Determine the [x, y] coordinate at the center of the cell enclosing the given text.  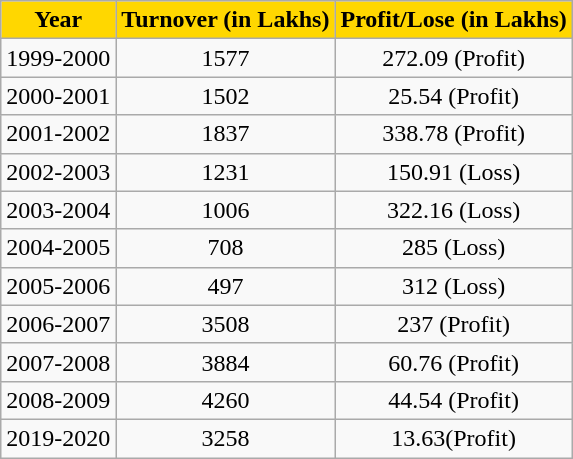
1577 [226, 58]
2002-2003 [58, 172]
Year [58, 20]
322.16 (Loss) [454, 210]
1006 [226, 210]
13.63(Profit) [454, 438]
60.76 (Profit) [454, 362]
285 (Loss) [454, 248]
312 (Loss) [454, 286]
1231 [226, 172]
1999-2000 [58, 58]
708 [226, 248]
2008-2009 [58, 400]
1837 [226, 134]
Turnover (in Lakhs) [226, 20]
237 (Profit) [454, 324]
150.91 (Loss) [454, 172]
2004-2005 [58, 248]
2007-2008 [58, 362]
272.09 (Profit) [454, 58]
2019-2020 [58, 438]
3508 [226, 324]
1502 [226, 96]
3258 [226, 438]
25.54 (Profit) [454, 96]
Profit/Lose (in Lakhs) [454, 20]
2003-2004 [58, 210]
338.78 (Profit) [454, 134]
44.54 (Profit) [454, 400]
4260 [226, 400]
2000-2001 [58, 96]
2001-2002 [58, 134]
2005-2006 [58, 286]
2006-2007 [58, 324]
3884 [226, 362]
497 [226, 286]
